Determine the [X, Y] coordinate at the center of the cell enclosing the given text.  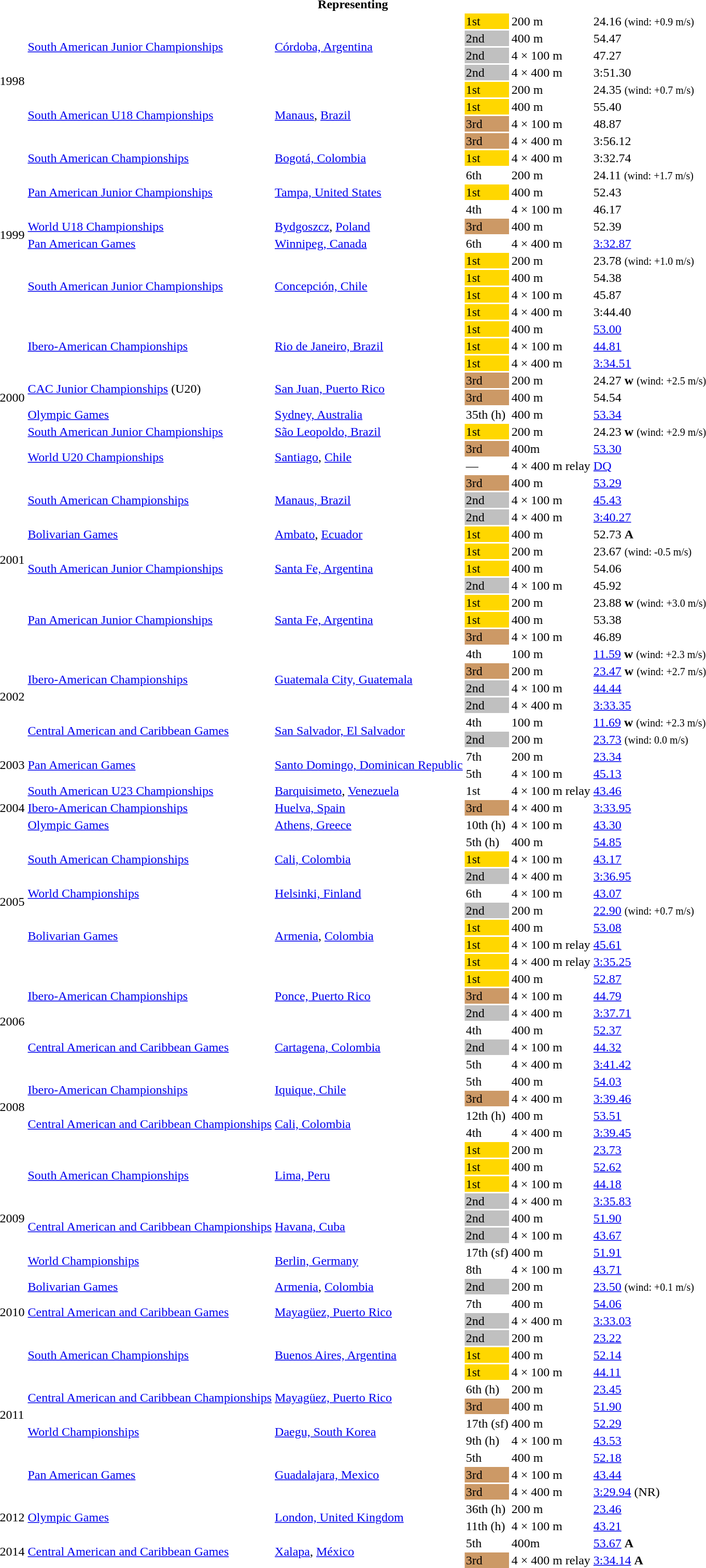
Córdoba, Argentina [369, 47]
Lima, Peru [369, 1175]
Santo Domingo, Dominican Republic [369, 765]
San Juan, Puerto Rico [369, 389]
Xalapa, México [369, 1551]
8th [487, 1270]
5th (h) [487, 842]
9th (h) [487, 1441]
6th (h) [487, 1389]
São Leopoldo, Brazil [369, 432]
Buenos Aires, Argentina [369, 1355]
10th (h) [487, 825]
London, United Kingdom [369, 1517]
Helsinki, Finland [369, 893]
35th (h) [487, 415]
Bydgoszcz, Poland [369, 226]
Havana, Cuba [369, 1227]
CAC Junior Championships (U20) [150, 389]
Guatemala City, Guatemala [369, 680]
Daegu, South Korea [369, 1432]
— [487, 466]
South American U23 Championships [150, 791]
36th (h) [487, 1509]
Iquique, Chile [369, 1090]
12th (h) [487, 1116]
San Salvador, El Salvador [369, 731]
Guadalajara, Mexico [369, 1475]
Winnipeg, Canada [369, 244]
Sydney, Australia [369, 415]
Ponce, Puerto Rico [369, 996]
Cartagena, Colombia [369, 1047]
11th (h) [487, 1526]
Tampa, United States [369, 192]
Concepción, Chile [369, 286]
Rio de Janeiro, Brazil [369, 346]
South American U18 Championships [150, 115]
Bogotá, Colombia [369, 158]
World U20 Championships [150, 457]
World U18 Championships [150, 226]
Huelva, Spain [369, 808]
Barquisimeto, Venezuela [369, 791]
Athens, Greece [369, 825]
Ambato, Ecuador [369, 534]
Berlin, Germany [369, 1261]
Santiago, Chile [369, 457]
